Detect which cell encompasses the target text, then output its [X, Y] center coordinate. 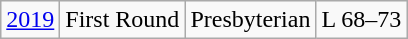
L 68–73 [362, 20]
First Round [122, 20]
2019 [30, 20]
Presbyterian [250, 20]
